Determine the (X, Y) coordinate at the center of the cell enclosing the given text.  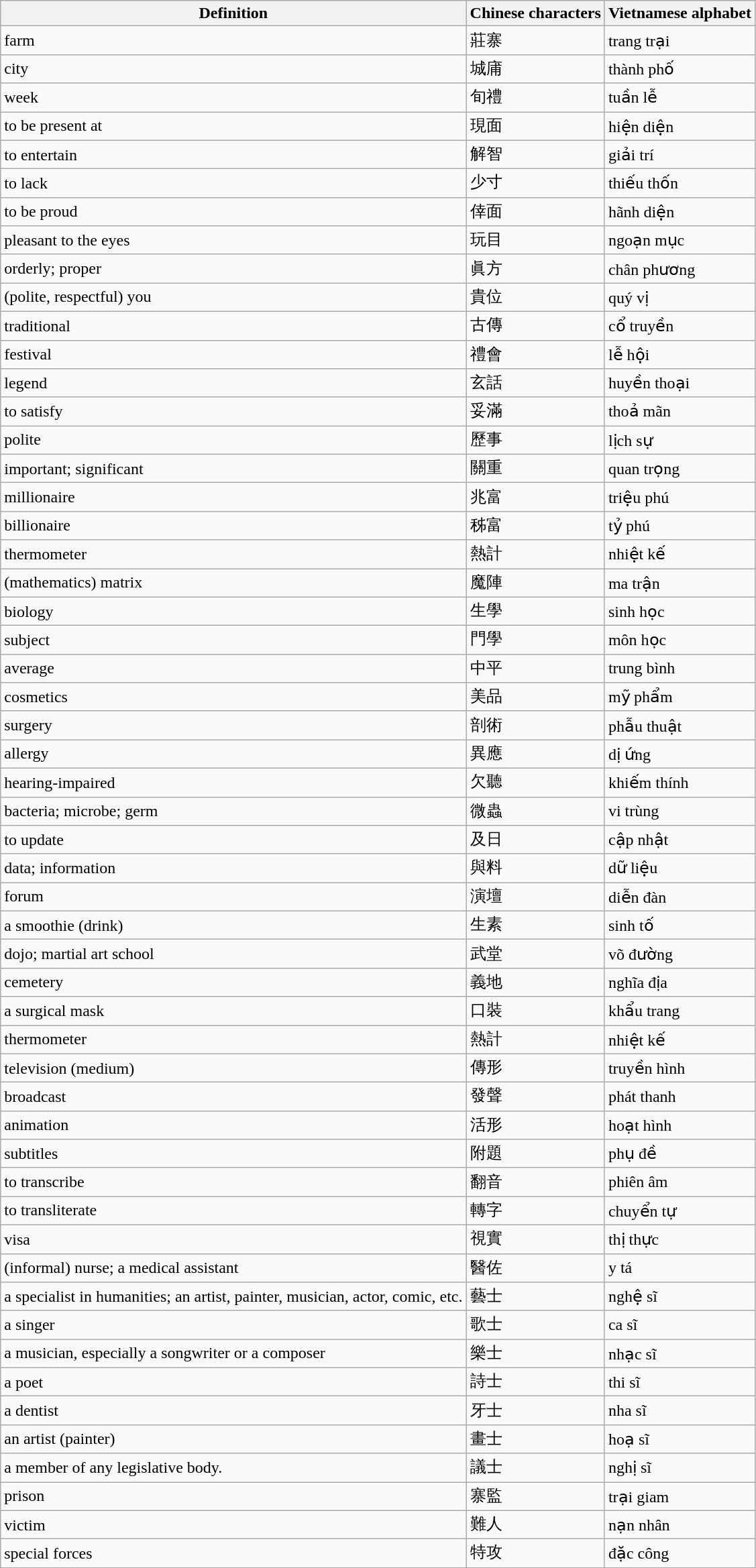
thi sĩ (680, 1382)
旬禮 (535, 98)
(mathematics) matrix (233, 583)
surgery (233, 726)
視實 (535, 1239)
dojo; martial art school (233, 954)
khiếm thính (680, 782)
發聲 (535, 1097)
billionaire (233, 526)
莊寨 (535, 40)
異應 (535, 754)
城庯 (535, 68)
farm (233, 40)
trang trại (680, 40)
a surgical mask (233, 1011)
議士 (535, 1467)
quý vị (680, 298)
Vietnamese alphabet (680, 13)
chân phương (680, 268)
hearing-impaired (233, 782)
television (medium) (233, 1068)
現面 (535, 126)
hiện diện (680, 126)
關重 (535, 468)
average (233, 668)
biology (233, 612)
visa (233, 1239)
thoả mãn (680, 412)
妥滿 (535, 412)
a dentist (233, 1411)
to transcribe (233, 1182)
少寸 (535, 184)
醫佐 (535, 1268)
ma trận (680, 583)
victim (233, 1525)
翻音 (535, 1182)
to entertain (233, 154)
legend (233, 384)
phát thanh (680, 1097)
附題 (535, 1154)
生素 (535, 926)
môn học (680, 640)
orderly; proper (233, 268)
mỹ phẩm (680, 697)
魔陣 (535, 583)
võ đường (680, 954)
animation (233, 1125)
nghĩa địa (680, 982)
dữ liệu (680, 868)
藝士 (535, 1297)
vi trùng (680, 811)
hãnh diện (680, 212)
nghệ sĩ (680, 1297)
難人 (535, 1525)
trung bình (680, 668)
畫士 (535, 1439)
生學 (535, 612)
微蟲 (535, 811)
活形 (535, 1125)
牙士 (535, 1411)
phụ đề (680, 1154)
forum (233, 897)
歷事 (535, 440)
Definition (233, 13)
festival (233, 354)
貴位 (535, 298)
(polite, respectful) you (233, 298)
lịch sự (680, 440)
玩目 (535, 240)
Chinese characters (535, 13)
a poet (233, 1382)
眞方 (535, 268)
a member of any legislative body. (233, 1467)
ca sĩ (680, 1325)
important; significant (233, 468)
古傳 (535, 326)
樂士 (535, 1353)
欠聽 (535, 782)
(informal) nurse; a medical assistant (233, 1268)
to be proud (233, 212)
剖術 (535, 726)
allergy (233, 754)
đặc công (680, 1553)
bacteria; microbe; germ (233, 811)
解智 (535, 154)
lễ hội (680, 354)
寨監 (535, 1497)
義地 (535, 982)
to satisfy (233, 412)
dị ứng (680, 754)
sinh học (680, 612)
詩士 (535, 1382)
演壇 (535, 897)
prison (233, 1497)
與料 (535, 868)
及日 (535, 840)
nha sĩ (680, 1411)
to transliterate (233, 1211)
中平 (535, 668)
nghị sĩ (680, 1467)
huyền thoại (680, 384)
美品 (535, 697)
口裝 (535, 1011)
a musician, especially a songwriter or a composer (233, 1353)
nhạc sĩ (680, 1353)
phẫu thuật (680, 726)
city (233, 68)
倖面 (535, 212)
傳形 (535, 1068)
to be present at (233, 126)
轉字 (535, 1211)
thiếu thốn (680, 184)
thành phố (680, 68)
a smoothie (drink) (233, 926)
quan trọng (680, 468)
to lack (233, 184)
歌士 (535, 1325)
門學 (535, 640)
truyền hình (680, 1068)
giải trí (680, 154)
cập nhật (680, 840)
禮會 (535, 354)
diễn đàn (680, 897)
chuyển tự (680, 1211)
cosmetics (233, 697)
millionaire (233, 498)
an artist (painter) (233, 1439)
data; information (233, 868)
ngoạn mục (680, 240)
y tá (680, 1268)
特攻 (535, 1553)
hoạ sĩ (680, 1439)
秭富 (535, 526)
special forces (233, 1553)
玄話 (535, 384)
cemetery (233, 982)
a specialist in humanities; an artist, painter, musician, actor, comic, etc. (233, 1297)
sinh tố (680, 926)
subject (233, 640)
pleasant to the eyes (233, 240)
兆富 (535, 498)
week (233, 98)
武堂 (535, 954)
thị thực (680, 1239)
traditional (233, 326)
cổ truyền (680, 326)
khẩu trang (680, 1011)
triệu phú (680, 498)
to update (233, 840)
subtitles (233, 1154)
nạn nhân (680, 1525)
tỷ phú (680, 526)
polite (233, 440)
broadcast (233, 1097)
tuần lễ (680, 98)
trại giam (680, 1497)
a singer (233, 1325)
hoạt hình (680, 1125)
phiên âm (680, 1182)
